Pinpoint the cell where the given text exists, returning its (X, Y) midpoint coordinate. 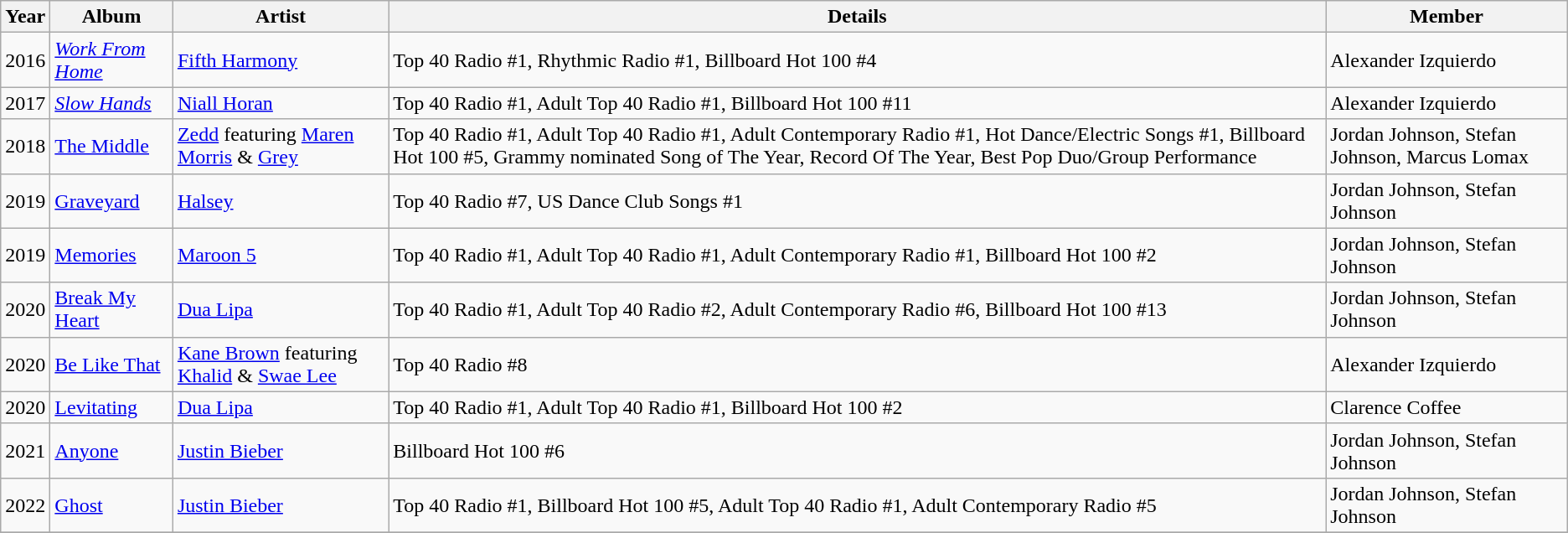
Memories (112, 255)
Zedd featuring Maren Morris & Grey (280, 146)
Clarence Coffee (1447, 407)
Top 40 Radio #1, Adult Top 40 Radio #2, Adult Contemporary Radio #6, Billboard Hot 100 #13 (858, 310)
2018 (25, 146)
Year (25, 17)
Jordan Johnson, Stefan Johnson, Marcus Lomax (1447, 146)
Be Like That (112, 364)
Fifth Harmony (280, 60)
Break My Heart (112, 310)
Details (858, 17)
Member (1447, 17)
Top 40 Radio #1, Billboard Hot 100 #5, Adult Top 40 Radio #1, Adult Contemporary Radio #5 (858, 505)
Album (112, 17)
The Middle (112, 146)
Top 40 Radio #1, Rhythmic Radio #1, Billboard Hot 100 #4 (858, 60)
Kane Brown featuring Khalid & Swae Lee (280, 364)
Graveyard (112, 201)
Maroon 5 (280, 255)
Top 40 Radio #7, US Dance Club Songs #1 (858, 201)
2016 (25, 60)
2022 (25, 505)
Artist (280, 17)
Anyone (112, 451)
Slow Hands (112, 103)
Halsey (280, 201)
Billboard Hot 100 #6 (858, 451)
Top 40 Radio #8 (858, 364)
2021 (25, 451)
Levitating (112, 407)
Top 40 Radio #1, Adult Top 40 Radio #1, Billboard Hot 100 #2 (858, 407)
Niall Horan (280, 103)
Top 40 Radio #1, Adult Top 40 Radio #1, Billboard Hot 100 #11 (858, 103)
Ghost (112, 505)
2017 (25, 103)
Work From Home (112, 60)
Top 40 Radio #1, Adult Top 40 Radio #1, Adult Contemporary Radio #1, Billboard Hot 100 #2 (858, 255)
